Determine the [x, y] coordinate at the center of the cell enclosing the given text.  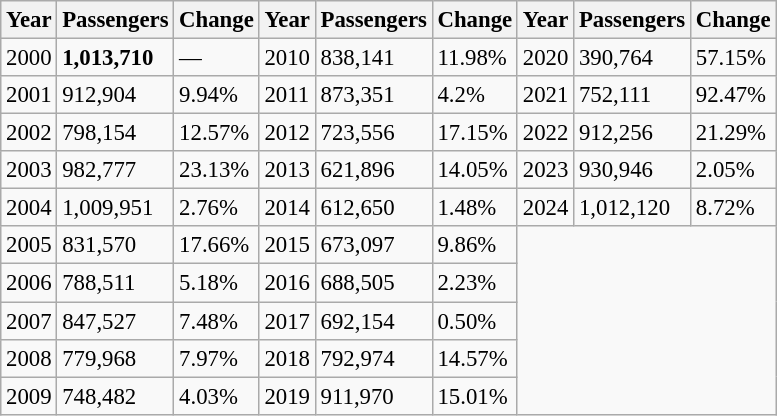
2012 [287, 133]
2000 [29, 58]
779,968 [116, 358]
911,970 [374, 396]
752,111 [632, 95]
688,505 [374, 283]
912,256 [632, 133]
2005 [29, 245]
2024 [545, 208]
14.57% [474, 358]
23.13% [216, 170]
2009 [29, 396]
2007 [29, 321]
2019 [287, 396]
2004 [29, 208]
912,904 [116, 95]
8.72% [734, 208]
2016 [287, 283]
847,527 [116, 321]
9.94% [216, 95]
2015 [287, 245]
2001 [29, 95]
723,556 [374, 133]
2013 [287, 170]
2021 [545, 95]
17.15% [474, 133]
873,351 [374, 95]
1,013,710 [116, 58]
15.01% [474, 396]
1.48% [474, 208]
930,946 [632, 170]
7.48% [216, 321]
0.50% [474, 321]
390,764 [632, 58]
4.2% [474, 95]
692,154 [374, 321]
2002 [29, 133]
2018 [287, 358]
12.57% [216, 133]
621,896 [374, 170]
2003 [29, 170]
7.97% [216, 358]
21.29% [734, 133]
4.03% [216, 396]
14.05% [474, 170]
2.76% [216, 208]
1,012,120 [632, 208]
2.23% [474, 283]
2023 [545, 170]
5.18% [216, 283]
2008 [29, 358]
11.98% [474, 58]
2011 [287, 95]
673,097 [374, 245]
2010 [287, 58]
2017 [287, 321]
748,482 [116, 396]
57.15% [734, 58]
9.86% [474, 245]
2020 [545, 58]
1,009,951 [116, 208]
982,777 [116, 170]
— [216, 58]
792,974 [374, 358]
2014 [287, 208]
831,570 [116, 245]
2006 [29, 283]
838,141 [374, 58]
2.05% [734, 170]
788,511 [116, 283]
798,154 [116, 133]
92.47% [734, 95]
17.66% [216, 245]
2022 [545, 133]
612,650 [374, 208]
